Detect which cell encompasses the target text, then output its (X, Y) center coordinate. 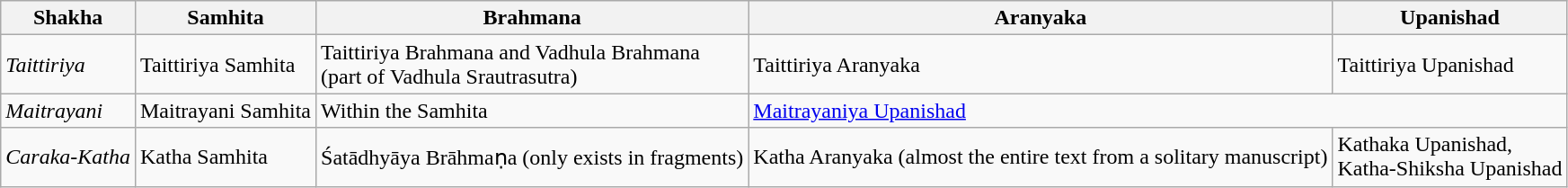
Taittiriya (68, 65)
Maitrayani Samhita (225, 111)
Taittiriya Samhita (225, 65)
Katha Aranyaka (almost the entire text from a solitary manuscript) (1041, 157)
Shakha (68, 18)
Śatādhyāya Brāhmaṇa (only exists in fragments) (532, 157)
Taittiriya Aranyaka (1041, 65)
Samhita (225, 18)
Within the Samhita (532, 111)
Aranyaka (1041, 18)
Maitrayaniya Upanishad (1157, 111)
Katha Samhita (225, 157)
Kathaka Upanishad,Katha-Shiksha Upanishad (1450, 157)
Taittiriya Upanishad (1450, 65)
Taittiriya Brahmana and Vadhula Brahmana(part of Vadhula Srautrasutra) (532, 65)
Caraka-Katha (68, 157)
Upanishad (1450, 18)
Maitrayani (68, 111)
Brahmana (532, 18)
